Detect which cell encompasses the target text, then output its (X, Y) center coordinate. 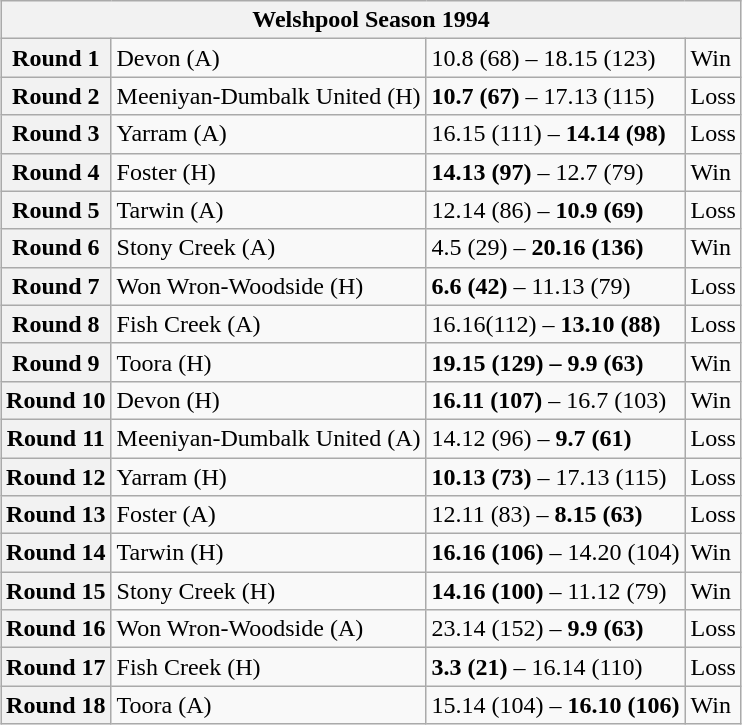
Won Wron-Woodside (A) (268, 629)
Round 2 (56, 96)
Round 5 (56, 210)
Round 15 (56, 591)
10.13 (73) – 17.13 (115) (556, 477)
Meeniyan-Dumbalk United (A) (268, 438)
6.6 (42) – 11.13 (79) (556, 286)
12.11 (83) – 8.15 (63) (556, 515)
Yarram (A) (268, 134)
Round 10 (56, 400)
Devon (A) (268, 58)
23.14 (152) – 9.9 (63) (556, 629)
Devon (H) (268, 400)
Round 11 (56, 438)
Welshpool Season 1994 (372, 20)
Round 9 (56, 362)
Yarram (H) (268, 477)
Round 18 (56, 705)
14.12 (96) – 9.7 (61) (556, 438)
Toora (H) (268, 362)
Round 1 (56, 58)
Round 4 (56, 172)
Round 7 (56, 286)
16.11 (107) – 16.7 (103) (556, 400)
14.16 (100) – 11.12 (79) (556, 591)
Tarwin (A) (268, 210)
19.15 (129) – 9.9 (63) (556, 362)
16.15 (111) – 14.14 (98) (556, 134)
Round 14 (56, 553)
Fish Creek (A) (268, 324)
16.16 (106) – 14.20 (104) (556, 553)
Round 8 (56, 324)
Meeniyan-Dumbalk United (H) (268, 96)
3.3 (21) – 16.14 (110) (556, 667)
Round 3 (56, 134)
14.13 (97) – 12.7 (79) (556, 172)
10.8 (68) – 18.15 (123) (556, 58)
Foster (H) (268, 172)
Round 13 (56, 515)
Tarwin (H) (268, 553)
Fish Creek (H) (268, 667)
Round 12 (56, 477)
Toora (A) (268, 705)
Stony Creek (A) (268, 248)
16.16(112) – 13.10 (88) (556, 324)
Round 6 (56, 248)
12.14 (86) – 10.9 (69) (556, 210)
Stony Creek (H) (268, 591)
Round 17 (56, 667)
15.14 (104) – 16.10 (106) (556, 705)
Won Wron-Woodside (H) (268, 286)
10.7 (67) – 17.13 (115) (556, 96)
Round 16 (56, 629)
4.5 (29) – 20.16 (136) (556, 248)
Foster (A) (268, 515)
